Extract the [x, y] coordinate from the center of the cell holding the provided text.  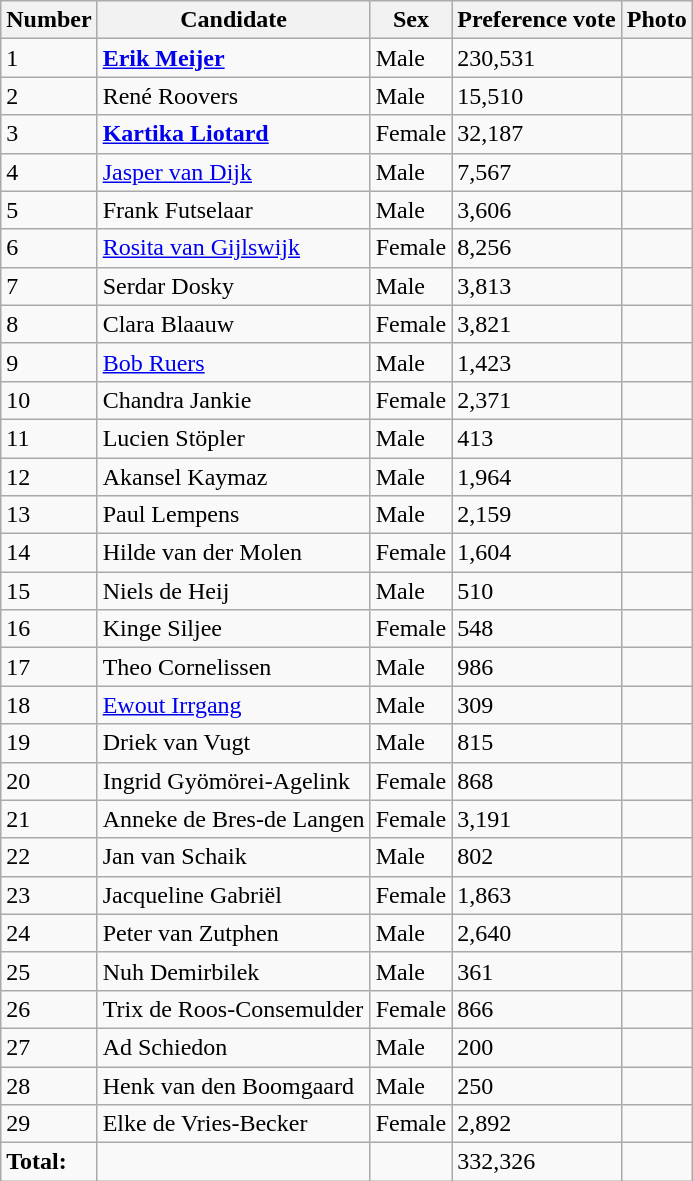
3,821 [536, 324]
Anneke de Bres-de Langen [234, 819]
Jacqueline Gabriël [234, 895]
2,159 [536, 515]
15 [49, 591]
16 [49, 629]
4 [49, 172]
3,191 [536, 819]
866 [536, 1009]
Nuh Demirbilek [234, 971]
Serdar Dosky [234, 286]
11 [49, 438]
510 [536, 591]
8,256 [536, 248]
Ewout Irrgang [234, 705]
1,423 [536, 362]
Bob Ruers [234, 362]
2,640 [536, 933]
815 [536, 743]
548 [536, 629]
21 [49, 819]
Erik Meijer [234, 58]
9 [49, 362]
361 [536, 971]
13 [49, 515]
12 [49, 477]
Clara Blaauw [234, 324]
17 [49, 667]
26 [49, 1009]
Candidate [234, 20]
Trix de Roos-Consemulder [234, 1009]
Akansel Kaymaz [234, 477]
Ingrid Gyömörei-Agelink [234, 781]
19 [49, 743]
1 [49, 58]
Henk van den Boomgaard [234, 1085]
250 [536, 1085]
230,531 [536, 58]
Lucien Stöpler [234, 438]
3 [49, 134]
Paul Lempens [234, 515]
1,863 [536, 895]
Hilde van der Molen [234, 553]
332,326 [536, 1162]
Number [49, 20]
1,964 [536, 477]
3,606 [536, 210]
18 [49, 705]
309 [536, 705]
René Roovers [234, 96]
Frank Futselaar [234, 210]
802 [536, 857]
2,371 [536, 400]
Sex [411, 20]
Photo [656, 20]
28 [49, 1085]
Niels de Heij [234, 591]
23 [49, 895]
Theo Cornelissen [234, 667]
986 [536, 667]
7 [49, 286]
5 [49, 210]
20 [49, 781]
7,567 [536, 172]
3,813 [536, 286]
Peter van Zutphen [234, 933]
Rosita van Gijlswijk [234, 248]
200 [536, 1047]
Jan van Schaik [234, 857]
Kartika Liotard [234, 134]
Total: [49, 1162]
Jasper van Dijk [234, 172]
24 [49, 933]
10 [49, 400]
27 [49, 1047]
413 [536, 438]
22 [49, 857]
Kinge Siljee [234, 629]
32,187 [536, 134]
Elke de Vries-Becker [234, 1124]
25 [49, 971]
15,510 [536, 96]
868 [536, 781]
1,604 [536, 553]
2 [49, 96]
6 [49, 248]
29 [49, 1124]
8 [49, 324]
Ad Schiedon [234, 1047]
Chandra Jankie [234, 400]
Preference vote [536, 20]
Driek van Vugt [234, 743]
14 [49, 553]
2,892 [536, 1124]
